Return [x, y] of the center of cell containing provided text 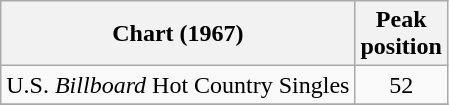
Chart (1967) [178, 34]
52 [401, 85]
U.S. Billboard Hot Country Singles [178, 85]
Peakposition [401, 34]
